Locate the cell with the specified text and output its [X, Y] center coordinate. 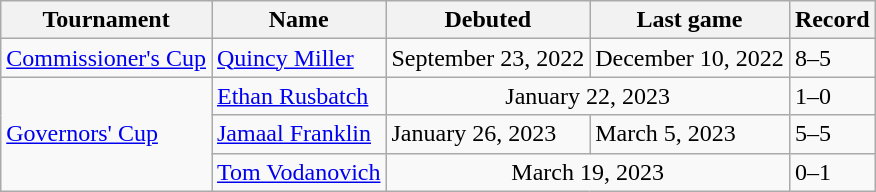
5–5 [832, 134]
March 19, 2023 [588, 172]
Commissioner's Cup [106, 58]
December 10, 2022 [690, 58]
Ethan Rusbatch [299, 96]
Tom Vodanovich [299, 172]
Governors' Cup [106, 134]
Jamaal Franklin [299, 134]
Name [299, 20]
March 5, 2023 [690, 134]
Tournament [106, 20]
0–1 [832, 172]
January 22, 2023 [588, 96]
Record [832, 20]
Debuted [488, 20]
8–5 [832, 58]
Last game [690, 20]
January 26, 2023 [488, 134]
1–0 [832, 96]
September 23, 2022 [488, 58]
Quincy Miller [299, 58]
